From the cell containing the given text, extract its center point as [X, Y] coordinate. 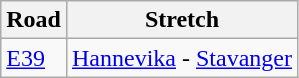
Road [34, 20]
Hannevika - Stavanger [182, 58]
Stretch [182, 20]
E39 [34, 58]
